For the text-containing cell, return its midpoint in (X, Y) coordinate format. 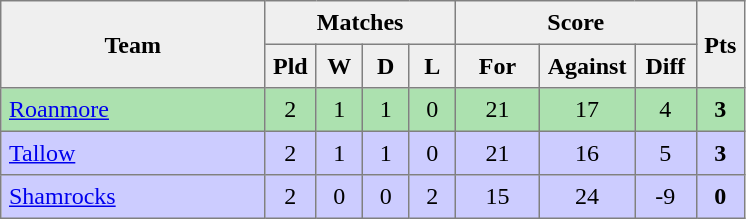
L (432, 66)
Against (586, 66)
5 (666, 153)
16 (586, 153)
17 (586, 110)
15 (497, 197)
Team (133, 44)
Score (576, 23)
4 (666, 110)
Shamrocks (133, 197)
Pts (720, 44)
Pld (290, 66)
D (385, 66)
Matches (360, 23)
-9 (666, 197)
Roanmore (133, 110)
Tallow (133, 153)
24 (586, 197)
Diff (666, 66)
W (339, 66)
For (497, 66)
